Identify which cell holds the provided text, then report its [x, y] central coordinate. 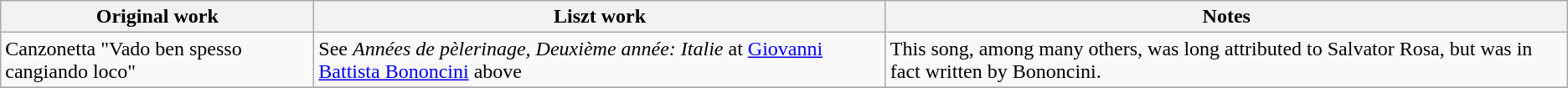
See Années de pèlerinage, Deuxième année: Italie at Giovanni Battista Bononcini above [600, 60]
Original work [157, 17]
This song, among many others, was long attributed to Salvator Rosa, but was in fact written by Bononcini. [1226, 60]
Liszt work [600, 17]
Notes [1226, 17]
Canzonetta "Vado ben spesso cangiando loco" [157, 60]
